Provide the (X, Y) coordinate of the cell's center where the given text is located.  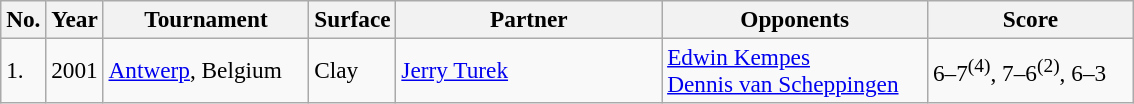
Jerry Turek (529, 70)
2001 (74, 70)
Clay (352, 70)
1. (24, 70)
Partner (529, 19)
Edwin Kempes Dennis van Scheppingen (795, 70)
Surface (352, 19)
Antwerp, Belgium (206, 70)
Opponents (795, 19)
Tournament (206, 19)
Score (1031, 19)
Year (74, 19)
6–7(4), 7–6(2), 6–3 (1031, 70)
No. (24, 19)
